Output the (X, Y) coordinate of the center of the cell containing the given text.  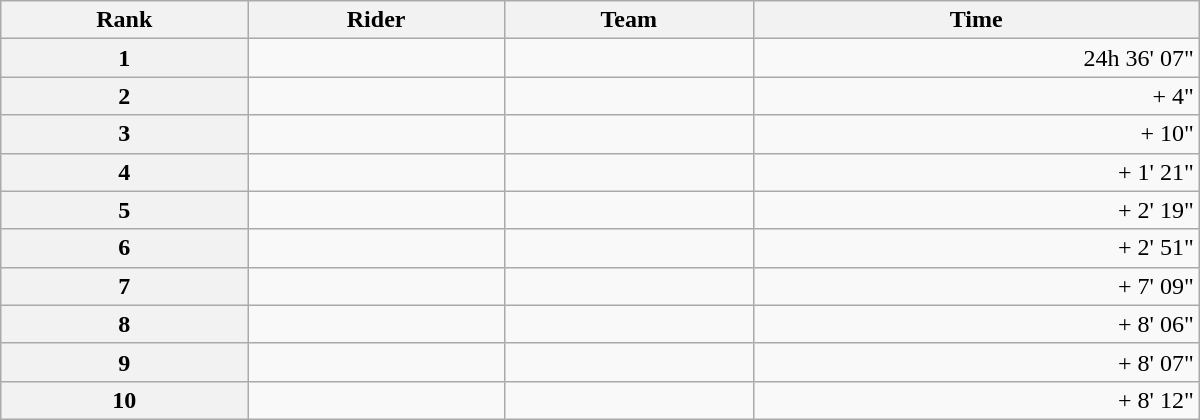
+ 10" (976, 134)
+ 2' 51" (976, 248)
+ 1' 21" (976, 172)
6 (124, 248)
Rank (124, 20)
+ 2' 19" (976, 210)
1 (124, 58)
Rider (376, 20)
+ 7' 09" (976, 286)
4 (124, 172)
5 (124, 210)
+ 8' 12" (976, 400)
Time (976, 20)
9 (124, 362)
+ 4" (976, 96)
2 (124, 96)
8 (124, 324)
7 (124, 286)
+ 8' 06" (976, 324)
Team (628, 20)
24h 36' 07" (976, 58)
10 (124, 400)
3 (124, 134)
+ 8' 07" (976, 362)
